Pinpoint the cell where the given text exists, returning its [X, Y] midpoint coordinate. 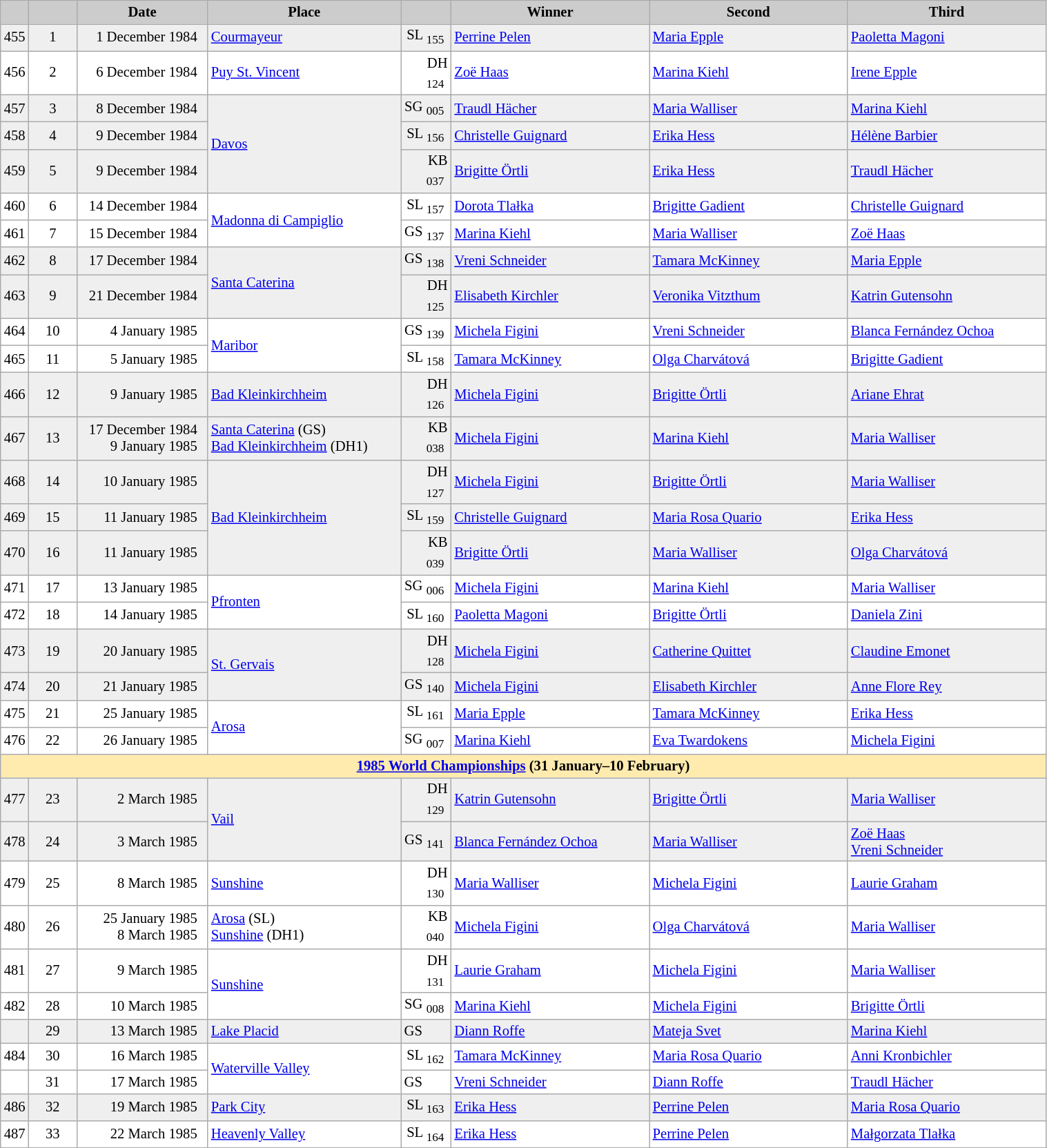
8 [52, 261]
20 January 1985 [142, 650]
Hélène Barbier [947, 135]
6 [52, 206]
DH 128 [427, 650]
13 [52, 438]
DH 127 [427, 482]
487 [15, 1134]
19 [52, 650]
24 [52, 841]
SL 156 [427, 135]
Puy St. Vincent [304, 73]
26 January 1985 [142, 740]
1985 World Championships (31 January–10 February) [523, 766]
25 [52, 882]
22 [52, 740]
473 [15, 650]
St. Gervais [304, 664]
31 [52, 1082]
KB 037 [427, 171]
Ariane Ehrat [947, 393]
20 [52, 686]
13 January 1985 [142, 588]
2 March 1985 [142, 799]
Place [304, 12]
7 [52, 233]
SL 161 [427, 714]
471 [15, 588]
3 [52, 108]
484 [15, 1056]
13 March 1985 [142, 1031]
Vail [304, 819]
SL 157 [427, 206]
6 December 1984 [142, 73]
SL 159 [427, 518]
SL 163 [427, 1107]
Claudine Emonet [947, 650]
18 [52, 616]
475 [15, 714]
9 March 1985 [142, 971]
15 [52, 518]
12 [52, 393]
17 [52, 588]
Dorota Tlałka [549, 206]
Santa Caterina [304, 283]
15 December 1984 [142, 233]
470 [15, 552]
22 March 1985 [142, 1134]
481 [15, 971]
KB 038 [427, 438]
19 March 1985 [142, 1107]
Second [748, 12]
GS 138 [427, 261]
486 [15, 1107]
Winner [549, 12]
Zoë Haas Vreni Schneider [947, 841]
KB 040 [427, 926]
DH 125 [427, 295]
1 December 1984 [142, 37]
Waterville Valley [304, 1069]
Third [947, 12]
27 [52, 971]
476 [15, 740]
Veronika Vitzthum [748, 295]
8 March 1985 [142, 882]
460 [15, 206]
Heavenly Valley [304, 1134]
Lake Placid [304, 1031]
GS 141 [427, 841]
5 [52, 171]
SL 158 [427, 359]
2 [52, 73]
1 [52, 37]
14 January 1985 [142, 616]
Date [142, 12]
Eva Twardokens [748, 740]
SG 005 [427, 108]
10 January 1985 [142, 482]
Daniela Zini [947, 616]
14 [52, 482]
466 [15, 393]
SL 164 [427, 1134]
9 January 1985 [142, 393]
10 [52, 331]
Arosa (SL) Sunshine (DH1) [304, 926]
30 [52, 1056]
25 January 1985 8 March 1985 [142, 926]
Courmayeur [304, 37]
Pfronten [304, 602]
Madonna di Campiglio [304, 220]
Arosa [304, 728]
GS 139 [427, 331]
8 December 1984 [142, 108]
463 [15, 295]
Park City [304, 1107]
4 January 1985 [142, 331]
28 [52, 1006]
Catherine Quittet [748, 650]
Mateja Svet [748, 1031]
17 December 1984 9 January 1985 [142, 438]
Maribor [304, 345]
459 [15, 171]
468 [15, 482]
469 [15, 518]
461 [15, 233]
462 [15, 261]
464 [15, 331]
Małgorzata Tlałka [947, 1134]
17 March 1985 [142, 1082]
Anne Flore Rey [947, 686]
467 [15, 438]
SL 162 [427, 1056]
GS 140 [427, 686]
25 January 1985 [142, 714]
3 March 1985 [142, 841]
10 March 1985 [142, 1006]
457 [15, 108]
KB 039 [427, 552]
11 [52, 359]
21 January 1985 [142, 686]
Irene Epple [947, 73]
456 [15, 73]
455 [15, 37]
DH 124 [427, 73]
472 [15, 616]
21 December 1984 [142, 295]
17 December 1984 [142, 261]
465 [15, 359]
GS 137 [427, 233]
SG 006 [427, 588]
458 [15, 135]
DH 130 [427, 882]
DH 126 [427, 393]
482 [15, 1006]
SL 160 [427, 616]
DH 131 [427, 971]
477 [15, 799]
29 [52, 1031]
5 January 1985 [142, 359]
478 [15, 841]
SG 008 [427, 1006]
SL 155 [427, 37]
4 [52, 135]
Anni Kronbichler [947, 1056]
23 [52, 799]
14 December 1984 [142, 206]
26 [52, 926]
DH 129 [427, 799]
Santa Caterina (GS) Bad Kleinkirchheim (DH1) [304, 438]
SG 007 [427, 740]
9 [52, 295]
474 [15, 686]
16 [52, 552]
Davos [304, 144]
21 [52, 714]
480 [15, 926]
33 [52, 1134]
16 March 1985 [142, 1056]
32 [52, 1107]
479 [15, 882]
